Provide the (X, Y) coordinate of the cell's center where the given text is located.  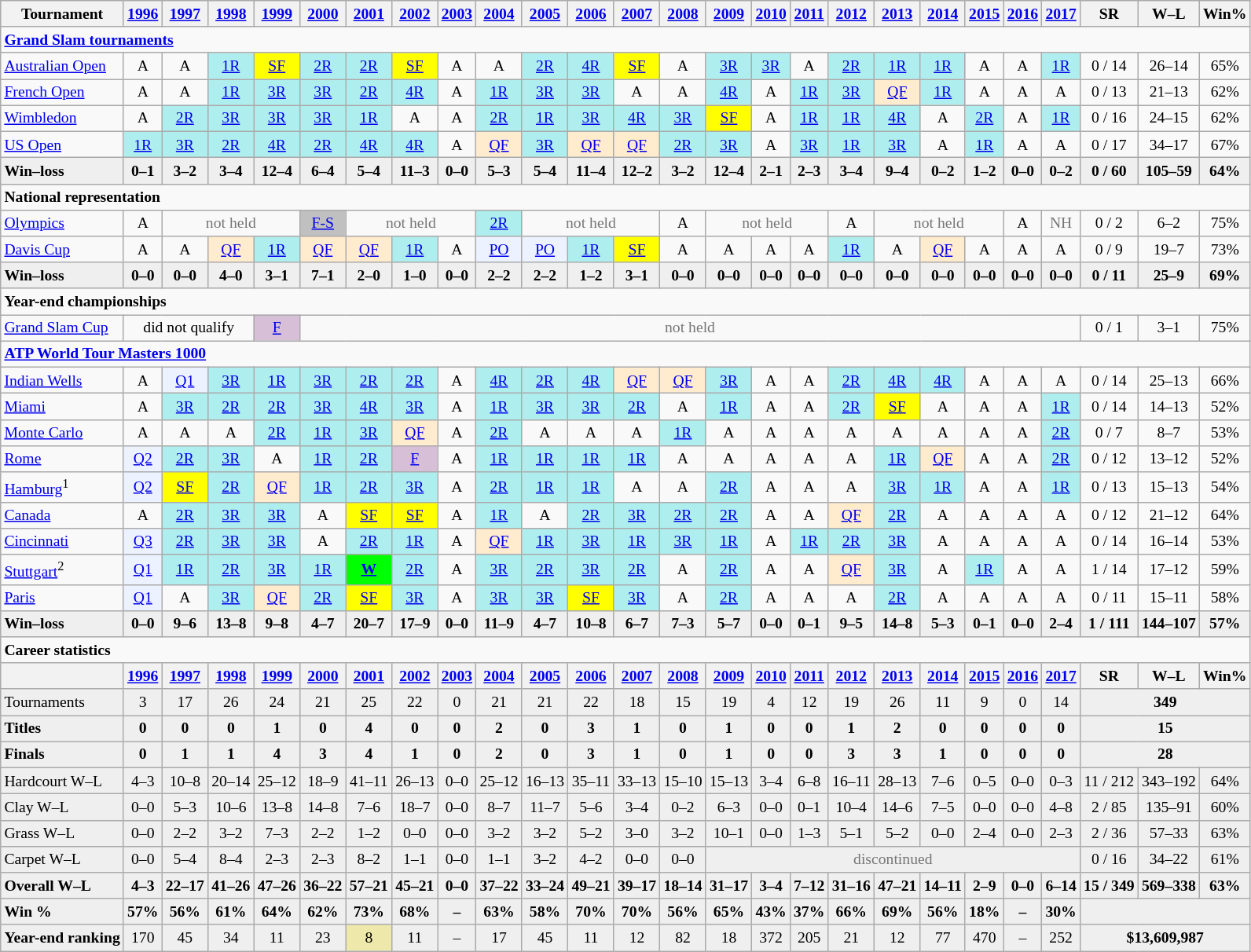
105–59 (1168, 171)
14–11 (943, 886)
10–1 (728, 833)
7–12 (809, 886)
34–22 (1168, 859)
8 (369, 938)
17–12 (1168, 569)
Monte Carlo (63, 432)
Stuttgart2 (63, 569)
34 (231, 938)
30% (1061, 911)
22–17 (185, 886)
68% (415, 911)
0–3 (1061, 781)
31–17 (728, 886)
7–5 (943, 807)
French Open (63, 93)
Indian Wells (63, 380)
Australian Open (63, 66)
6–3 (728, 807)
Olympics (63, 223)
13–12 (1168, 459)
Q3 (143, 540)
15 / 349 (1109, 886)
77 (943, 938)
14 (1061, 702)
Win % (63, 911)
Davis Cup (63, 250)
Overall W–L (63, 886)
15–11 (1168, 597)
did not qualify (189, 328)
37–22 (499, 886)
Career statistics (625, 650)
US Open (63, 145)
144–107 (1168, 624)
4–0 (231, 275)
36–22 (323, 886)
$13,609,987 (1165, 938)
170 (143, 938)
33–13 (637, 781)
26–14 (1168, 66)
470 (984, 938)
Miami (63, 407)
Paris (63, 597)
60% (1224, 807)
21–12 (1168, 515)
0–5 (984, 781)
2–0 (369, 275)
135–91 (1168, 807)
67% (1224, 145)
Titles (63, 729)
0 / 17 (1109, 145)
8–4 (231, 859)
11–7 (545, 807)
Hardcourt W–L (63, 781)
Grand Slam tournaments (625, 39)
15–10 (683, 781)
ATP World Tour Masters 1000 (625, 353)
41–26 (231, 886)
0 / 7 (1109, 432)
54% (1224, 487)
4–8 (1061, 807)
43% (772, 911)
Finals (63, 754)
205 (809, 938)
28 (1165, 754)
9–4 (897, 171)
Wimbledon (63, 118)
discontinued (893, 859)
26–13 (415, 781)
24–15 (1168, 118)
Carpet W–L (63, 859)
34–17 (1168, 145)
1–0 (415, 275)
6–8 (809, 781)
24 (277, 702)
6–14 (1061, 886)
18–14 (683, 886)
252 (1061, 938)
9–5 (851, 624)
23 (323, 938)
20–14 (231, 781)
11–3 (415, 171)
Grand Slam Cup (63, 328)
569–338 (1168, 886)
5–1 (851, 833)
10–6 (231, 807)
1 / 14 (1109, 569)
37% (809, 911)
Canada (63, 515)
9–6 (185, 624)
25–13 (1168, 380)
59% (1224, 569)
F-S (323, 223)
33–24 (545, 886)
82 (683, 938)
47–26 (277, 886)
9 (984, 702)
Tournament (63, 14)
39–17 (637, 886)
Clay W–L (63, 807)
Year-end championships (625, 302)
6–7 (637, 624)
2 / 36 (1109, 833)
Rome (63, 459)
7–1 (323, 275)
0 / 1 (1109, 328)
2–1 (772, 171)
18% (984, 911)
21–13 (1168, 93)
Tournaments (63, 702)
57–33 (1168, 833)
5–7 (728, 624)
18–7 (415, 807)
343–192 (1168, 781)
349 (1165, 702)
0 / 2 (1109, 223)
25 (369, 702)
16–11 (851, 781)
25–9 (1168, 275)
3–0 (637, 833)
41–11 (369, 781)
8–2 (369, 859)
NH (1061, 223)
Hamburg1 (63, 487)
National representation (625, 196)
31–16 (851, 886)
Year-end ranking (63, 938)
Cincinnati (63, 540)
49–21 (591, 886)
57–21 (369, 886)
17–9 (415, 624)
19–7 (1168, 250)
16–14 (1168, 540)
W (369, 569)
35–11 (591, 781)
28–13 (897, 781)
6–2 (1168, 223)
2–9 (984, 886)
11–4 (591, 171)
0 / 60 (1109, 171)
14–6 (897, 807)
0 / 9 (1109, 250)
20–7 (369, 624)
47–21 (897, 886)
45–21 (415, 886)
14–13 (1168, 407)
12–2 (637, 171)
6–4 (323, 171)
10–4 (851, 807)
372 (772, 938)
11–9 (499, 624)
1 / 111 (1109, 624)
9–8 (277, 624)
16–13 (545, 781)
5–6 (591, 807)
2 / 85 (1109, 807)
4–2 (591, 859)
18–9 (323, 781)
1–3 (809, 833)
Grass W–L (63, 833)
11 / 212 (1109, 781)
